Return [x, y] of the center of cell containing provided text 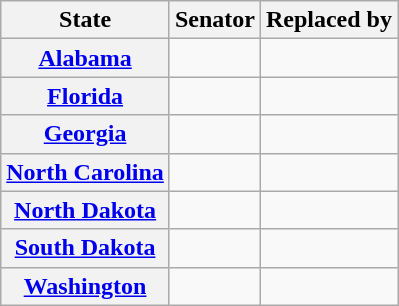
South Dakota [86, 248]
Washington [86, 286]
North Dakota [86, 210]
Replaced by [328, 20]
Georgia [86, 134]
State [86, 20]
Senator [214, 20]
Florida [86, 96]
North Carolina [86, 172]
Alabama [86, 58]
